From the cell containing the given text, extract its center point as (x, y) coordinate. 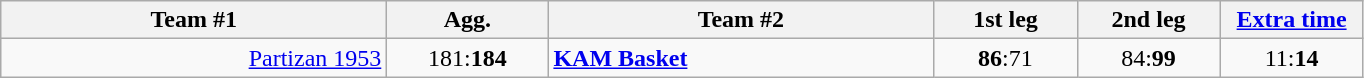
11:14 (1292, 58)
Partizan 1953 (194, 58)
Team #1 (194, 20)
Team #2 (741, 20)
2nd leg (1148, 20)
1st leg (1006, 20)
KAM Basket (741, 58)
84:99 (1148, 58)
181:184 (468, 58)
Agg. (468, 20)
86:71 (1006, 58)
Extra time (1292, 20)
